Pinpoint the cell where the given text exists, returning its (X, Y) midpoint coordinate. 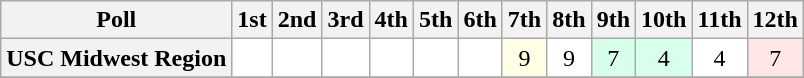
Poll (116, 20)
3rd (346, 20)
10th (664, 20)
12th (775, 20)
6th (480, 20)
2nd (297, 20)
7th (524, 20)
1st (252, 20)
USC Midwest Region (116, 58)
8th (569, 20)
11th (720, 20)
4th (391, 20)
9th (613, 20)
5th (435, 20)
